For the text-containing cell, return its midpoint in (X, Y) coordinate format. 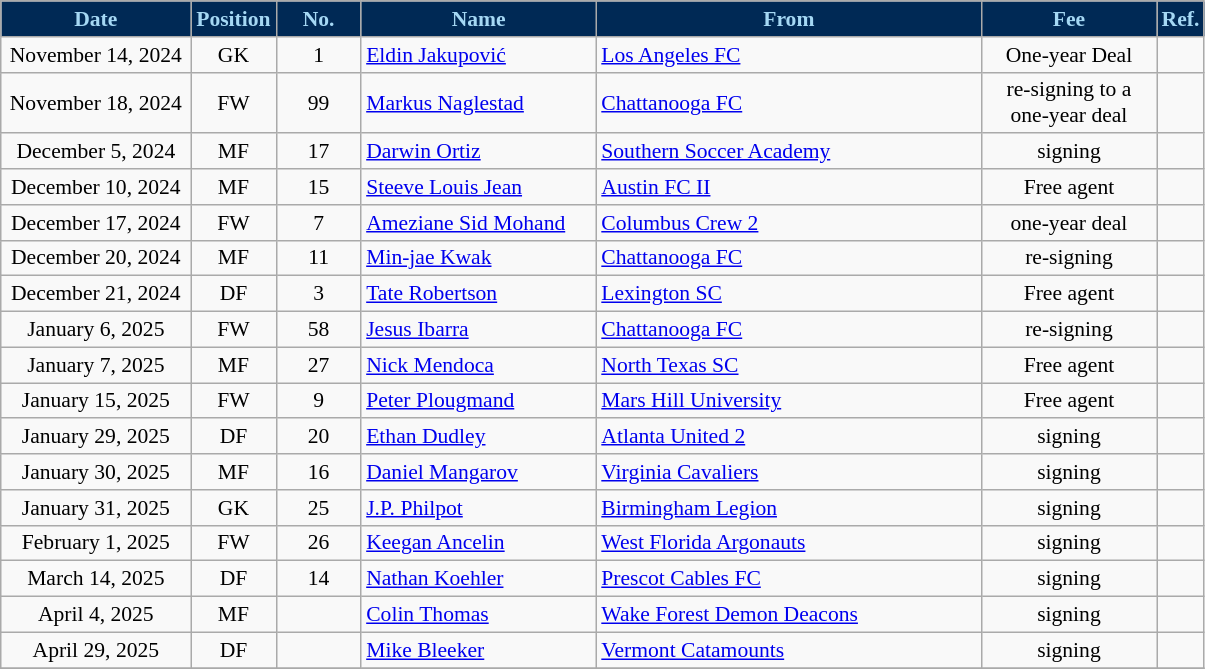
December 21, 2024 (96, 294)
one-year deal (1068, 223)
Jesus Ibarra (478, 330)
20 (318, 437)
December 10, 2024 (96, 187)
No. (318, 19)
Keegan Ancelin (478, 543)
Darwin Ortiz (478, 152)
Ethan Dudley (478, 437)
December 5, 2024 (96, 152)
January 7, 2025 (96, 365)
14 (318, 579)
Prescot Cables FC (788, 579)
99 (318, 102)
December 20, 2024 (96, 258)
Steeve Louis Jean (478, 187)
27 (318, 365)
Austin FC II (788, 187)
Position (234, 19)
Mike Bleeker (478, 650)
Min-jae Kwak (478, 258)
Name (478, 19)
Peter Plougmand (478, 401)
58 (318, 330)
Eldin Jakupović (478, 55)
Ref. (1180, 19)
Mars Hill University (788, 401)
From (788, 19)
January 6, 2025 (96, 330)
Ameziane Sid Mohand (478, 223)
One-year Deal (1068, 55)
25 (318, 508)
April 29, 2025 (96, 650)
December 17, 2024 (96, 223)
Vermont Catamounts (788, 650)
11 (318, 258)
7 (318, 223)
North Texas SC (788, 365)
Markus Naglestad (478, 102)
February 1, 2025 (96, 543)
15 (318, 187)
Fee (1068, 19)
Virginia Cavaliers (788, 472)
Lexington SC (788, 294)
Southern Soccer Academy (788, 152)
Atlanta United 2 (788, 437)
26 (318, 543)
3 (318, 294)
Daniel Mangarov (478, 472)
Nathan Koehler (478, 579)
Los Angeles FC (788, 55)
Columbus Crew 2 (788, 223)
March 14, 2025 (96, 579)
January 31, 2025 (96, 508)
9 (318, 401)
April 4, 2025 (96, 615)
Date (96, 19)
West Florida Argonauts (788, 543)
Colin Thomas (478, 615)
Birmingham Legion (788, 508)
J.P. Philpot (478, 508)
November 18, 2024 (96, 102)
Tate Robertson (478, 294)
re-signing to a one-year deal (1068, 102)
January 15, 2025 (96, 401)
16 (318, 472)
Wake Forest Demon Deacons (788, 615)
January 30, 2025 (96, 472)
January 29, 2025 (96, 437)
November 14, 2024 (96, 55)
1 (318, 55)
17 (318, 152)
Nick Mendoca (478, 365)
